Identify which cell holds the provided text, then report its [x, y] central coordinate. 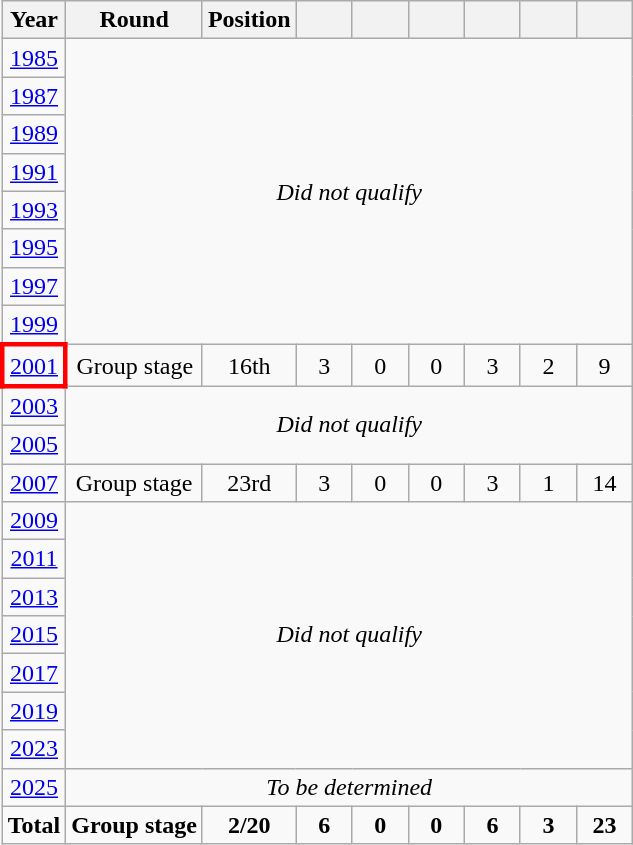
Round [134, 20]
1997 [34, 286]
1985 [34, 58]
2001 [34, 366]
To be determined [350, 787]
1999 [34, 325]
Year [34, 20]
1 [548, 483]
2 [548, 366]
2013 [34, 597]
9 [604, 366]
2025 [34, 787]
Total [34, 825]
2003 [34, 406]
1989 [34, 134]
1991 [34, 172]
1993 [34, 210]
2007 [34, 483]
2011 [34, 559]
23 [604, 825]
23rd [249, 483]
2015 [34, 635]
2019 [34, 711]
14 [604, 483]
2023 [34, 749]
2005 [34, 444]
16th [249, 366]
1987 [34, 96]
2017 [34, 673]
1995 [34, 248]
2/20 [249, 825]
Position [249, 20]
2009 [34, 521]
